Output the (X, Y) coordinate of the center of the cell containing the given text.  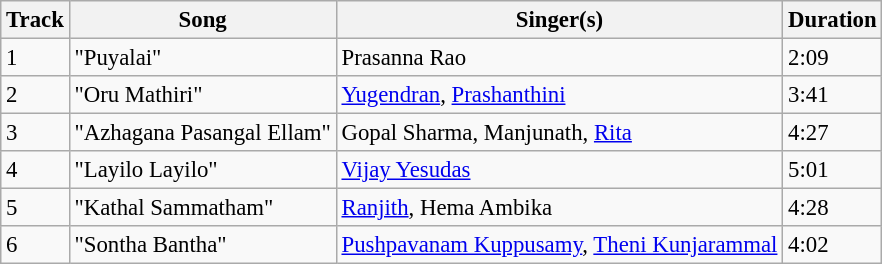
4:02 (832, 245)
"Oru Mathiri" (202, 95)
"Kathal Sammatham" (202, 208)
Track (35, 20)
Prasanna Rao (560, 58)
5:01 (832, 170)
Ranjith, Hema Ambika (560, 208)
6 (35, 245)
2 (35, 95)
4:27 (832, 133)
2:09 (832, 58)
Yugendran, Prashanthini (560, 95)
Duration (832, 20)
5 (35, 208)
Vijay Yesudas (560, 170)
3:41 (832, 95)
"Puyalai" (202, 58)
"Layilo Layilo" (202, 170)
Singer(s) (560, 20)
3 (35, 133)
Gopal Sharma, Manjunath, Rita (560, 133)
Pushpavanam Kuppusamy, Theni Kunjarammal (560, 245)
"Azhagana Pasangal Ellam" (202, 133)
1 (35, 58)
4:28 (832, 208)
"Sontha Bantha" (202, 245)
Song (202, 20)
4 (35, 170)
